For the text-containing cell, return its midpoint in (x, y) coordinate format. 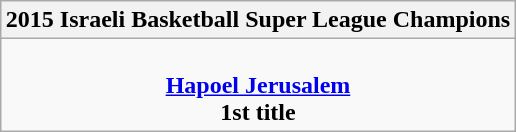
Hapoel Jerusalem 1st title (258, 85)
2015 Israeli Basketball Super League Champions (258, 20)
